Find where the given text appears and provide that cell's center as (X, Y) coordinate. 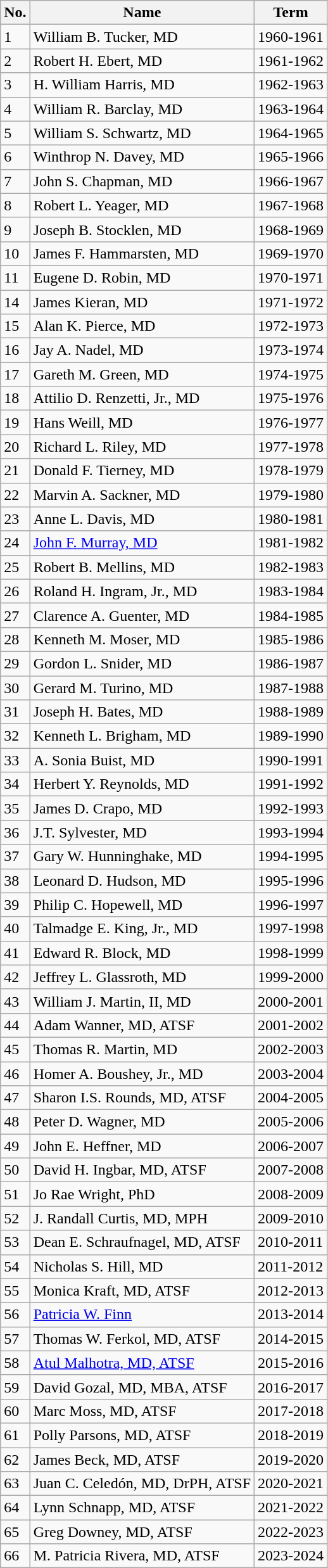
1 (15, 37)
1961-1962 (291, 61)
Edward R. Block, MD (142, 953)
1966-1967 (291, 181)
2011-2012 (291, 1266)
2007-2008 (291, 1170)
M. Patricia Rivera, MD, ATSF (142, 1556)
2018-2019 (291, 1435)
Lynn Schnapp, MD, ATSF (142, 1508)
58 (15, 1363)
Philip C. Hopewell, MD (142, 905)
18 (15, 398)
1999-2000 (291, 977)
30 (15, 687)
1990-1991 (291, 760)
1971-1972 (291, 302)
2012-2013 (291, 1291)
56 (15, 1315)
63 (15, 1484)
48 (15, 1122)
1962-1963 (291, 85)
Polly Parsons, MD, ATSF (142, 1435)
John S. Chapman, MD (142, 181)
2017-2018 (291, 1411)
Attilio D. Renzetti, Jr., MD (142, 398)
60 (15, 1411)
Eugene D. Robin, MD (142, 277)
A. Sonia Buist, MD (142, 760)
Marvin A. Sackner, MD (142, 495)
John E. Heffner, MD (142, 1146)
1998-1999 (291, 953)
1995-1996 (291, 881)
Robert L. Yeager, MD (142, 205)
66 (15, 1556)
1979-1980 (291, 495)
Thomas R. Martin, MD (142, 1049)
Winthrop N. Davey, MD (142, 157)
Herbert Y. Reynolds, MD (142, 784)
43 (15, 1001)
1984-1985 (291, 615)
1993-1994 (291, 832)
1985-1986 (291, 639)
28 (15, 639)
H. William Harris, MD (142, 85)
Leonard D. Hudson, MD (142, 881)
42 (15, 977)
6 (15, 157)
Jeffrey L. Glassroth, MD (142, 977)
David H. Ingbar, MD, ATSF (142, 1170)
Alan K. Pierce, MD (142, 326)
20 (15, 447)
52 (15, 1218)
1963-1964 (291, 109)
John F. Murray, MD (142, 543)
3 (15, 85)
35 (15, 808)
31 (15, 712)
Monica Kraft, MD, ATSF (142, 1291)
Gordon L. Snider, MD (142, 663)
1981-1982 (291, 543)
24 (15, 543)
2008-2009 (291, 1194)
21 (15, 471)
Clarence A. Guenter, MD (142, 615)
15 (15, 326)
16 (15, 350)
1960-1961 (291, 37)
2004-2005 (291, 1098)
2022-2023 (291, 1532)
1965-1966 (291, 157)
47 (15, 1098)
50 (15, 1170)
2005-2006 (291, 1122)
1977-1978 (291, 447)
46 (15, 1074)
2021-2022 (291, 1508)
Joseph H. Bates, MD (142, 712)
51 (15, 1194)
1982-1983 (291, 567)
25 (15, 567)
38 (15, 881)
Atul Malhotra, MD, ATSF (142, 1363)
34 (15, 784)
2015-2016 (291, 1363)
9 (15, 229)
39 (15, 905)
Peter D. Wagner, MD (142, 1122)
17 (15, 374)
1970-1971 (291, 277)
37 (15, 857)
1972-1973 (291, 326)
Talmadge E. King, Jr., MD (142, 929)
2003-2004 (291, 1074)
Kenneth L. Brigham, MD (142, 736)
5 (15, 133)
Jo Rae Wright, PhD (142, 1194)
Joseph B. Stocklen, MD (142, 229)
Thomas W. Ferkol, MD, ATSF (142, 1339)
45 (15, 1049)
Anne L. Davis, MD (142, 519)
33 (15, 760)
2016-2017 (291, 1387)
11 (15, 277)
2014-2015 (291, 1339)
44 (15, 1025)
29 (15, 663)
1980-1981 (291, 519)
Juan C. Celedón, MD, DrPH, ATSF (142, 1484)
William J. Martin, II, MD (142, 1001)
2002-2003 (291, 1049)
1986-1987 (291, 663)
James Kieran, MD (142, 302)
1969-1970 (291, 253)
14 (15, 302)
1988-1989 (291, 712)
Term (291, 13)
41 (15, 953)
James D. Crapo, MD (142, 808)
Robert H. Ebert, MD (142, 61)
65 (15, 1532)
1976-1977 (291, 423)
William R. Barclay, MD (142, 109)
1992-1993 (291, 808)
2013-2014 (291, 1315)
J. Randall Curtis, MD, MPH (142, 1218)
62 (15, 1459)
Name (142, 13)
Jay A. Nadel, MD (142, 350)
54 (15, 1266)
J.T. Sylvester, MD (142, 832)
8 (15, 205)
Homer A. Boushey, Jr., MD (142, 1074)
2010-2011 (291, 1242)
27 (15, 615)
2001-2002 (291, 1025)
James F. Hammarsten, MD (142, 253)
1991-1992 (291, 784)
Marc Moss, MD, ATSF (142, 1411)
61 (15, 1435)
1964-1965 (291, 133)
William B. Tucker, MD (142, 37)
1975-1976 (291, 398)
Sharon I.S. Rounds, MD, ATSF (142, 1098)
1983-1984 (291, 591)
Nicholas S. Hill, MD (142, 1266)
Gareth M. Green, MD (142, 374)
55 (15, 1291)
64 (15, 1508)
1967-1968 (291, 205)
4 (15, 109)
10 (15, 253)
2023-2024 (291, 1556)
22 (15, 495)
1997-1998 (291, 929)
57 (15, 1339)
2009-2010 (291, 1218)
32 (15, 736)
2 (15, 61)
Dean E. Schraufnagel, MD, ATSF (142, 1242)
59 (15, 1387)
1978-1979 (291, 471)
7 (15, 181)
2000-2001 (291, 1001)
Gary W. Hunninghake, MD (142, 857)
Richard L. Riley, MD (142, 447)
1974-1975 (291, 374)
Adam Wanner, MD, ATSF (142, 1025)
Roland H. Ingram, Jr., MD (142, 591)
Kenneth M. Moser, MD (142, 639)
1968-1969 (291, 229)
19 (15, 423)
36 (15, 832)
2006-2007 (291, 1146)
Robert B. Mellins, MD (142, 567)
23 (15, 519)
26 (15, 591)
Greg Downey, MD, ATSF (142, 1532)
1973-1974 (291, 350)
1987-1988 (291, 687)
Gerard M. Turino, MD (142, 687)
49 (15, 1146)
Patricia W. Finn (142, 1315)
40 (15, 929)
William S. Schwartz, MD (142, 133)
2019-2020 (291, 1459)
No. (15, 13)
2020-2021 (291, 1484)
1996-1997 (291, 905)
1994-1995 (291, 857)
1989-1990 (291, 736)
James Beck, MD, ATSF (142, 1459)
David Gozal, MD, MBA, ATSF (142, 1387)
Hans Weill, MD (142, 423)
53 (15, 1242)
Donald F. Tierney, MD (142, 471)
